For the text-containing cell, return its midpoint in [X, Y] coordinate format. 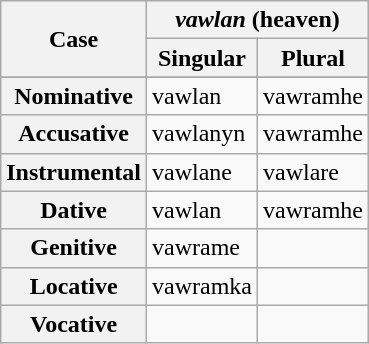
Dative [74, 210]
Case [74, 39]
Genitive [74, 248]
vawlare [314, 172]
vawramka [202, 286]
Instrumental [74, 172]
Accusative [74, 134]
vawlanyn [202, 134]
Plural [314, 58]
vawlane [202, 172]
vawlan (heaven) [257, 20]
Vocative [74, 324]
Singular [202, 58]
Locative [74, 286]
Nominative [74, 96]
vawrame [202, 248]
